Return [x, y] of the center of cell containing provided text 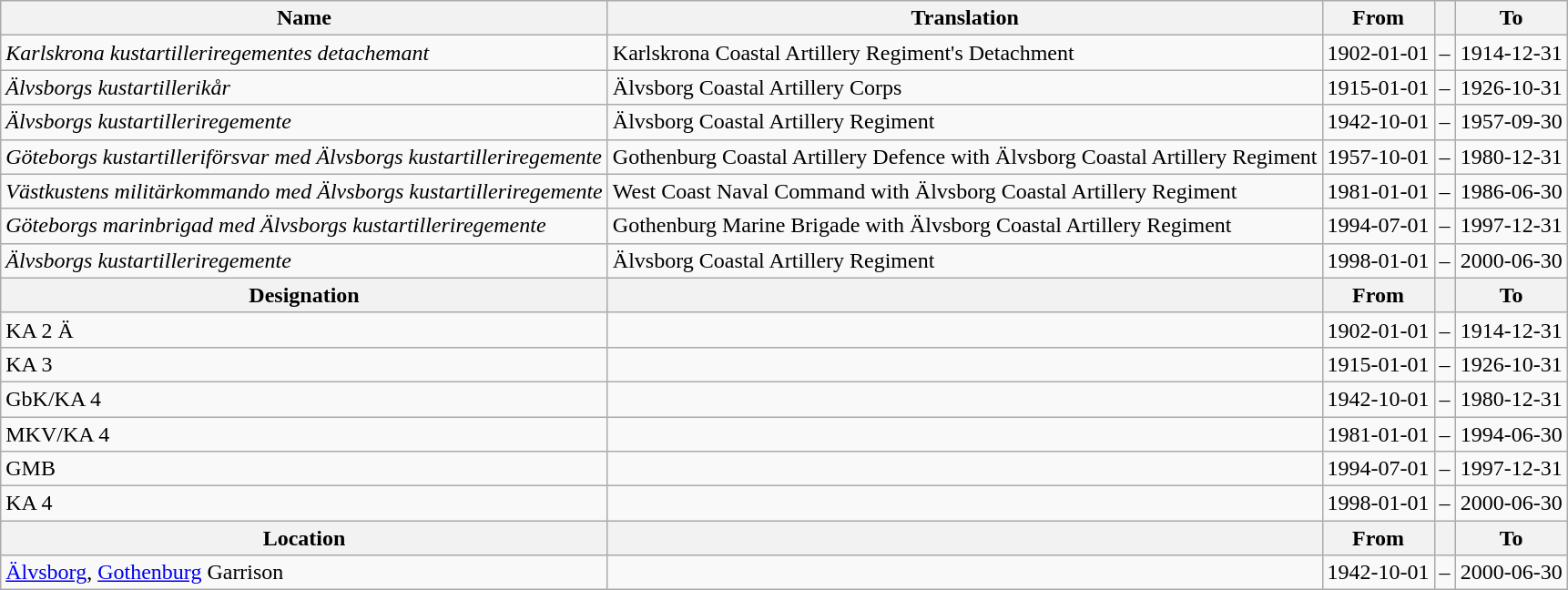
Göteborgs kustartilleriförsvar med Älvsborgs kustartilleriregemente [304, 157]
Älvsborg Coastal Artillery Corps [965, 87]
West Coast Naval Command with Älvsborg Coastal Artillery Regiment [965, 191]
Translation [965, 18]
Karlskrona kustartilleriregementes detachemant [304, 53]
Gothenburg Coastal Artillery Defence with Älvsborg Coastal Artillery Regiment [965, 157]
MKV/KA 4 [304, 434]
1994-06-30 [1512, 434]
1957-10-01 [1379, 157]
Älvsborg, Gothenburg Garrison [304, 573]
Göteborgs marinbrigad med Älvsborgs kustartilleriregemente [304, 226]
Karlskrona Coastal Artillery Regiment's Detachment [965, 53]
1986-06-30 [1512, 191]
KA 3 [304, 364]
Location [304, 538]
KA 2 Ä [304, 330]
Västkustens militärkommando med Älvsborgs kustartilleriregemente [304, 191]
Name [304, 18]
KA 4 [304, 504]
Älvsborgs kustartillerikår [304, 87]
GbK/KA 4 [304, 399]
1957-09-30 [1512, 122]
Designation [304, 295]
Gothenburg Marine Brigade with Älvsborg Coastal Artillery Regiment [965, 226]
GMB [304, 469]
